Capture the cell that displays the provided text and extract its (X, Y) central coordinate. 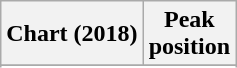
Chart (2018) (72, 34)
Peak position (189, 34)
